From the cell containing the given text, extract its center point as (x, y) coordinate. 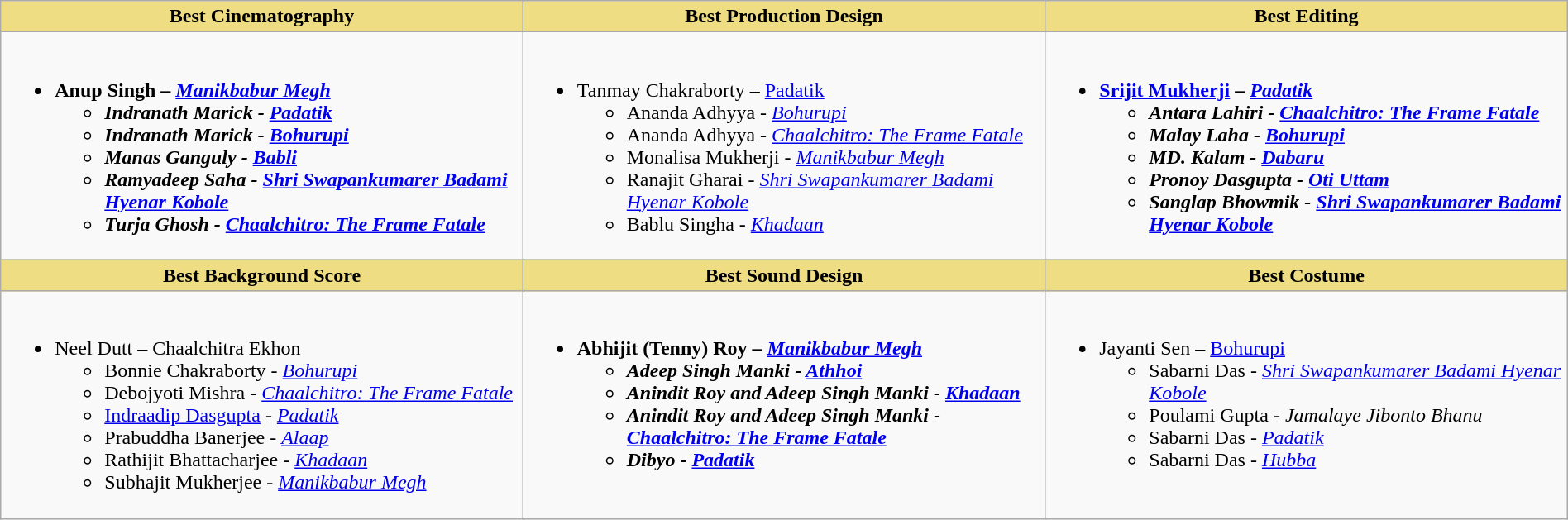
Best Production Design (784, 17)
Best Costume (1307, 275)
Best Editing (1307, 17)
Best Sound Design (784, 275)
Best Background Score (262, 275)
Best Cinematography (262, 17)
